Search for the cell housing the specified text and yield its (x, y) center coordinate. 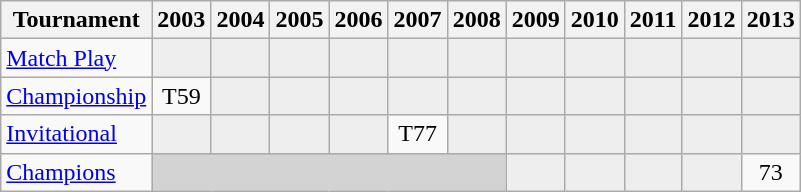
2012 (712, 20)
Champions (76, 172)
Tournament (76, 20)
73 (770, 172)
2010 (594, 20)
T77 (418, 134)
2009 (536, 20)
2005 (300, 20)
2007 (418, 20)
2011 (653, 20)
2013 (770, 20)
Invitational (76, 134)
Championship (76, 96)
2003 (182, 20)
2008 (476, 20)
T59 (182, 96)
Match Play (76, 58)
2006 (358, 20)
2004 (240, 20)
